Identify which cell holds the provided text, then report its [X, Y] central coordinate. 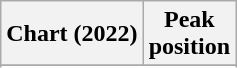
Chart (2022) [72, 34]
Peakposition [189, 34]
